Determine the (X, Y) coordinate at the center of the cell enclosing the given text.  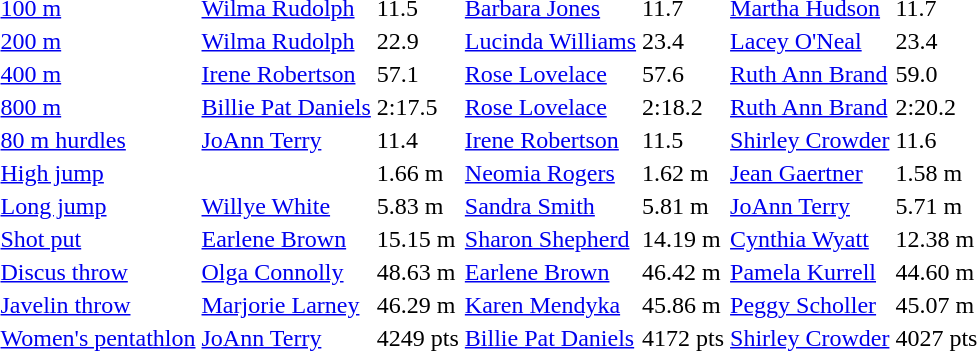
Lucinda Williams (550, 41)
Sandra Smith (550, 206)
Marjorie Larney (286, 305)
Willye White (286, 206)
11.4 (418, 140)
Olga Connolly (286, 272)
Peggy Scholler (810, 305)
Pamela Kurrell (810, 272)
2:18.2 (684, 107)
11.5 (684, 140)
48.63 m (418, 272)
1.66 m (418, 173)
57.6 (684, 74)
Jean Gaertner (810, 173)
5.83 m (418, 206)
23.4 (684, 41)
Cynthia Wyatt (810, 239)
5.81 m (684, 206)
2:17.5 (418, 107)
15.15 m (418, 239)
46.42 m (684, 272)
Wilma Rudolph (286, 41)
46.29 m (418, 305)
Neomia Rogers (550, 173)
Karen Mendyka (550, 305)
1.62 m (684, 173)
45.86 m (684, 305)
Shirley Crowder (810, 140)
22.9 (418, 41)
Billie Pat Daniels (286, 107)
57.1 (418, 74)
14.19 m (684, 239)
Lacey O'Neal (810, 41)
Sharon Shepherd (550, 239)
